Search for the cell housing the specified text and yield its [x, y] center coordinate. 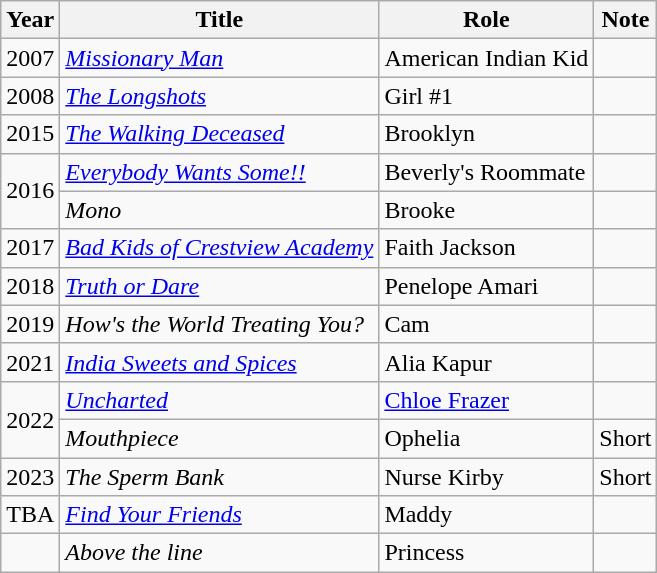
2016 [30, 191]
Alia Kapur [486, 362]
Title [220, 20]
Uncharted [220, 400]
The Longshots [220, 96]
2007 [30, 58]
Find Your Friends [220, 515]
Truth or Dare [220, 286]
Mouthpiece [220, 438]
Ophelia [486, 438]
2008 [30, 96]
Mono [220, 210]
Brooke [486, 210]
2019 [30, 324]
2021 [30, 362]
Cam [486, 324]
Chloe Frazer [486, 400]
2018 [30, 286]
2023 [30, 477]
Role [486, 20]
Faith Jackson [486, 248]
How's the World Treating You? [220, 324]
2022 [30, 419]
2017 [30, 248]
Beverly's Roommate [486, 172]
Maddy [486, 515]
Nurse Kirby [486, 477]
2015 [30, 134]
Girl #1 [486, 96]
Penelope Amari [486, 286]
India Sweets and Spices [220, 362]
American Indian Kid [486, 58]
The Walking Deceased [220, 134]
Bad Kids of Crestview Academy [220, 248]
Everybody Wants Some!! [220, 172]
Princess [486, 553]
Year [30, 20]
Missionary Man [220, 58]
Above the line [220, 553]
Note [626, 20]
Brooklyn [486, 134]
TBA [30, 515]
The Sperm Bank [220, 477]
